Output the (x, y) coordinate of the center of the cell containing the given text.  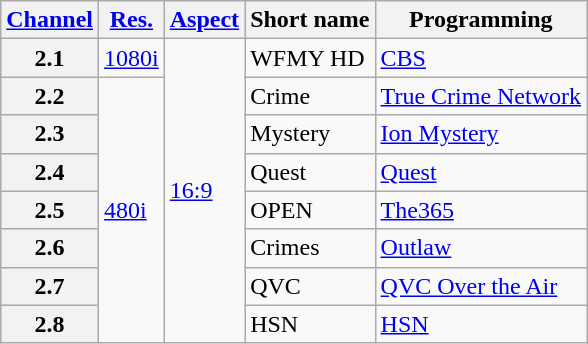
2.6 (50, 248)
2.3 (50, 134)
Res. (132, 20)
Ion Mystery (481, 134)
Crime (310, 96)
The365 (481, 210)
16:9 (204, 191)
2.4 (50, 172)
2.7 (50, 286)
480i (132, 210)
True Crime Network (481, 96)
2.8 (50, 324)
CBS (481, 58)
OPEN (310, 210)
Short name (310, 20)
QVC (310, 286)
Channel (50, 20)
Aspect (204, 20)
1080i (132, 58)
Crimes (310, 248)
WFMY HD (310, 58)
Mystery (310, 134)
Outlaw (481, 248)
2.1 (50, 58)
2.2 (50, 96)
QVC Over the Air (481, 286)
2.5 (50, 210)
Programming (481, 20)
